Detect which cell encompasses the target text, then output its [x, y] center coordinate. 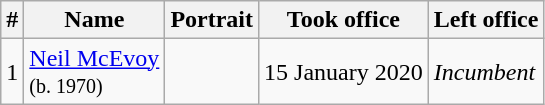
Name [94, 20]
15 January 2020 [344, 72]
Portrait [212, 20]
1 [12, 72]
Took office [344, 20]
# [12, 20]
Left office [486, 20]
Neil McEvoy(b. 1970) [94, 72]
Incumbent [486, 72]
